Capture the cell that displays the provided text and extract its (X, Y) central coordinate. 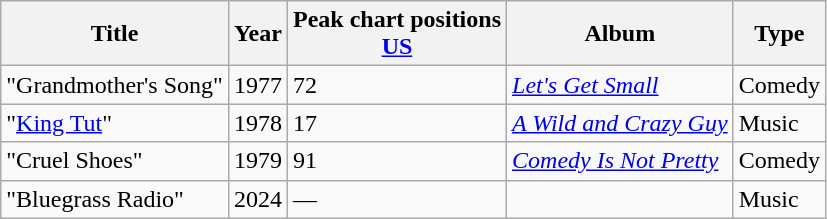
"Cruel Shoes" (115, 161)
— (396, 199)
"Bluegrass Radio" (115, 199)
2024 (258, 199)
Comedy Is Not Pretty (620, 161)
1979 (258, 161)
17 (396, 123)
"Grandmother's Song" (115, 85)
"King Tut" (115, 123)
Let's Get Small (620, 85)
A Wild and Crazy Guy (620, 123)
Peak chart positionsUS (396, 34)
Year (258, 34)
Type (779, 34)
Title (115, 34)
91 (396, 161)
1977 (258, 85)
1978 (258, 123)
72 (396, 85)
Album (620, 34)
